From the cell containing the given text, extract its center point as [x, y] coordinate. 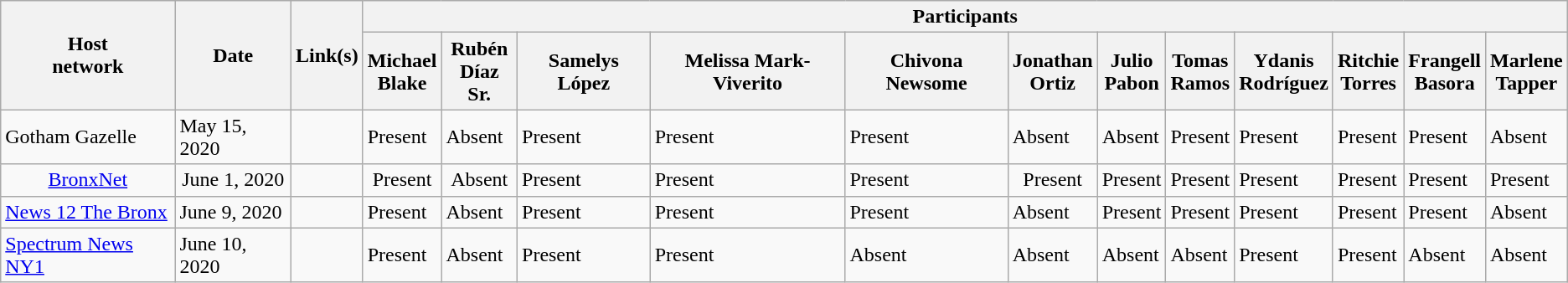
FrangellBasora [1445, 71]
Spectrum News NY1 [88, 255]
MichaelBlake [402, 71]
Chivona Newsome [926, 71]
May 15, 2020 [233, 137]
MarleneTapper [1526, 71]
News 12 The Bronx [88, 212]
JulioPabon [1132, 71]
Gotham Gazelle [88, 137]
Date [233, 55]
June 1, 2020 [233, 180]
BronxNet [88, 180]
RubénDíaz Sr. [479, 71]
Melissa Mark-Viverito [747, 71]
June 9, 2020 [233, 212]
JonathanOrtiz [1052, 71]
RitchieTorres [1368, 71]
June 10, 2020 [233, 255]
YdanisRodríguez [1284, 71]
Participants [965, 17]
Link(s) [327, 55]
Samelys López [585, 71]
Hostnetwork [88, 55]
TomasRamos [1200, 71]
